From the cell containing the given text, extract its center point as [x, y] coordinate. 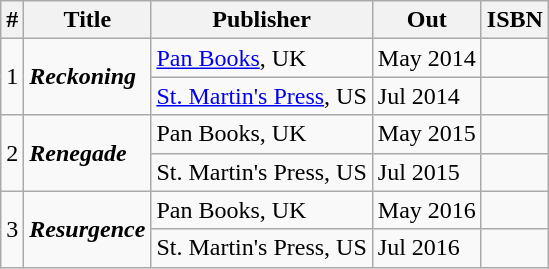
Jul 2016 [426, 248]
Out [426, 20]
Title [88, 20]
Jul 2015 [426, 172]
Jul 2014 [426, 96]
May 2014 [426, 58]
3 [12, 229]
Renegade [88, 153]
# [12, 20]
May 2016 [426, 210]
ISBN [514, 20]
1 [12, 77]
Resurgence [88, 229]
Publisher [262, 20]
May 2015 [426, 134]
2 [12, 153]
Reckoning [88, 77]
